Find where the given text appears and provide that cell's center as [X, Y] coordinate. 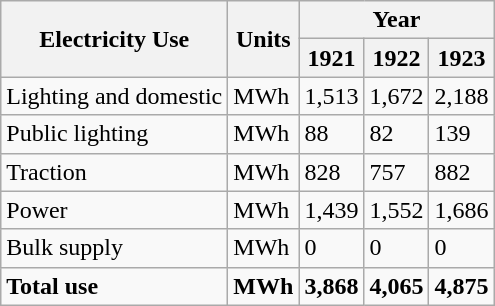
828 [332, 172]
82 [396, 134]
1921 [332, 58]
1,513 [332, 96]
757 [396, 172]
4,065 [396, 286]
1,686 [462, 210]
88 [332, 134]
Year [396, 20]
Power [114, 210]
1,439 [332, 210]
Total use [114, 286]
2,188 [462, 96]
1,672 [396, 96]
882 [462, 172]
1922 [396, 58]
1923 [462, 58]
3,868 [332, 286]
Public lighting [114, 134]
4,875 [462, 286]
Bulk supply [114, 248]
Traction [114, 172]
Lighting and domestic [114, 96]
Units [264, 39]
1,552 [396, 210]
Electricity Use [114, 39]
139 [462, 134]
